Scan for the cell matching the given text and deliver its [X, Y] coordinate at center. 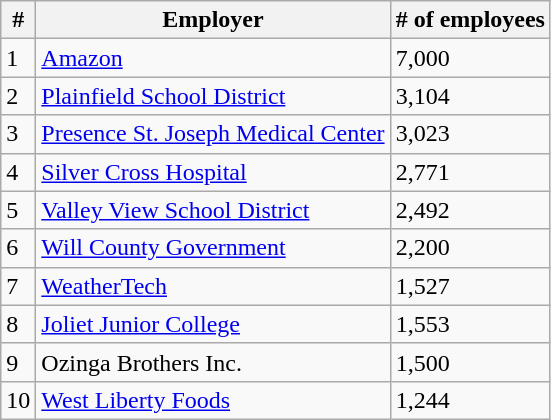
10 [18, 400]
2,771 [470, 172]
2,200 [470, 248]
Silver Cross Hospital [213, 172]
Ozinga Brothers Inc. [213, 362]
Joliet Junior College [213, 324]
3 [18, 134]
3,104 [470, 96]
# of employees [470, 20]
1,553 [470, 324]
Plainfield School District [213, 96]
3,023 [470, 134]
1,244 [470, 400]
7 [18, 286]
8 [18, 324]
WeatherTech [213, 286]
6 [18, 248]
West Liberty Foods [213, 400]
1,527 [470, 286]
4 [18, 172]
9 [18, 362]
Valley View School District [213, 210]
2 [18, 96]
Amazon [213, 58]
1,500 [470, 362]
Presence St. Joseph Medical Center [213, 134]
Employer [213, 20]
7,000 [470, 58]
2,492 [470, 210]
1 [18, 58]
# [18, 20]
5 [18, 210]
Will County Government [213, 248]
